Return the [x, y] coordinate for the center point of the cell that contains the specified text.  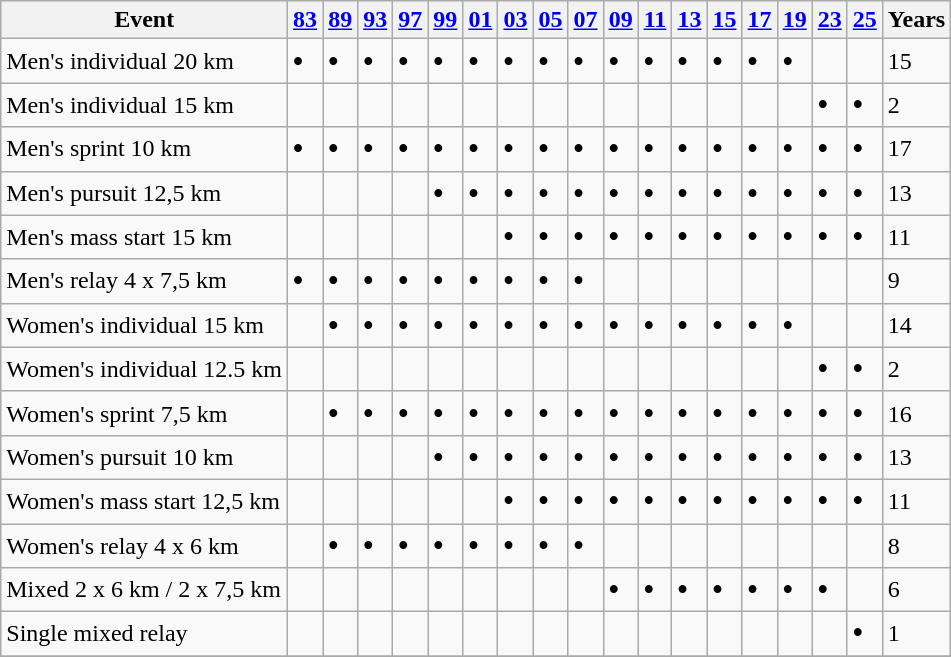
Men's mass start 15 km [144, 237]
Single mixed relay [144, 634]
8 [916, 546]
07 [586, 20]
14 [916, 325]
25 [864, 20]
9 [916, 281]
Women's relay 4 x 6 km [144, 546]
16 [916, 413]
Men's individual 15 km [144, 105]
Mixed 2 x 6 km / 2 x 7,5 km [144, 590]
Men's sprint 10 km [144, 149]
Event [144, 20]
Women's mass start 12,5 km [144, 501]
89 [340, 20]
97 [410, 20]
19 [794, 20]
23 [830, 20]
99 [446, 20]
1 [916, 634]
93 [376, 20]
Men's individual 20 km [144, 61]
Women's pursuit 10 km [144, 457]
6 [916, 590]
Men's relay 4 x 7,5 km [144, 281]
Women's individual 15 km [144, 325]
83 [306, 20]
03 [516, 20]
Women's sprint 7,5 km [144, 413]
01 [480, 20]
Men's pursuit 12,5 km [144, 193]
Years [916, 20]
Women's individual 12.5 km [144, 369]
05 [550, 20]
09 [620, 20]
